Search for the cell housing the specified text and yield its (X, Y) center coordinate. 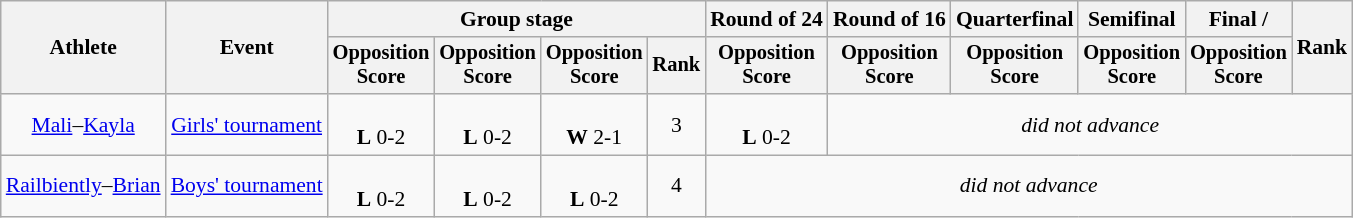
4 (676, 186)
Group stage (516, 19)
Quarterfinal (1015, 19)
Round of 16 (890, 19)
Final / (1238, 19)
Round of 24 (766, 19)
Girls' tournament (247, 124)
Railbiently–Brian (84, 186)
Boys' tournament (247, 186)
Semifinal (1132, 19)
Event (247, 48)
Mali–Kayla (84, 124)
Athlete (84, 48)
W 2-1 (594, 124)
3 (676, 124)
